Extract the (x, y) coordinate from the center of the cell holding the provided text.  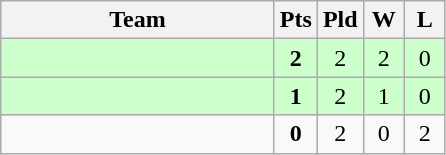
Pts (296, 20)
Team (138, 20)
L (424, 20)
W (384, 20)
Pld (340, 20)
